Extract the (x, y) coordinate from the center of the cell holding the provided text.  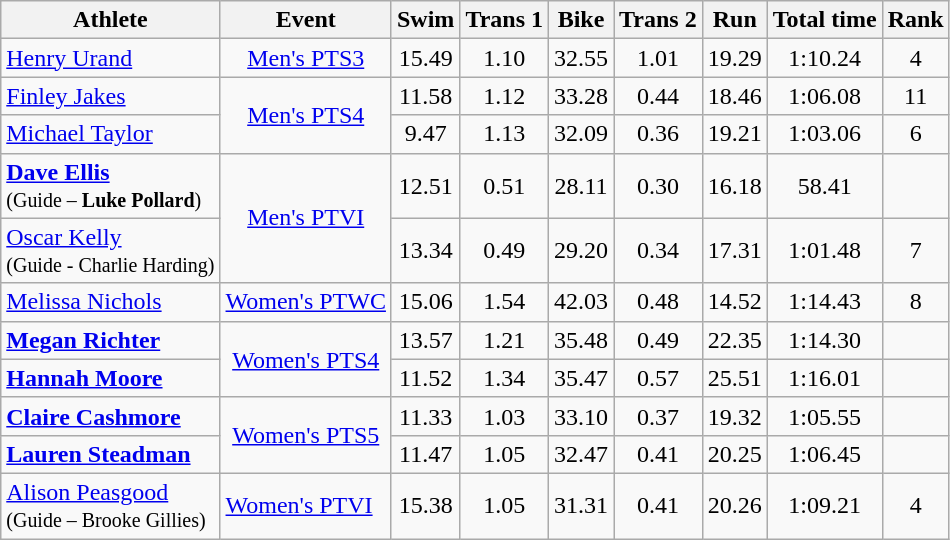
22.35 (734, 340)
0.48 (658, 302)
Finley Jakes (110, 96)
Men's PTVI (306, 218)
1:06.08 (824, 96)
1.13 (504, 134)
0.57 (658, 378)
1.10 (504, 58)
19.29 (734, 58)
0.37 (658, 416)
11.52 (425, 378)
Swim (425, 20)
18.46 (734, 96)
Trans 1 (504, 20)
20.26 (734, 506)
28.11 (582, 186)
Lauren Steadman (110, 454)
29.20 (582, 250)
11.58 (425, 96)
Michael Taylor (110, 134)
1:14.43 (824, 302)
13.34 (425, 250)
32.55 (582, 58)
Women's PTVI (306, 506)
1:05.55 (824, 416)
0.51 (504, 186)
15.38 (425, 506)
1:16.01 (824, 378)
58.41 (824, 186)
Bike (582, 20)
Hannah Moore (110, 378)
Athlete (110, 20)
Men's PTS3 (306, 58)
20.25 (734, 454)
11 (916, 96)
32.09 (582, 134)
Women's PTWC (306, 302)
0.30 (658, 186)
14.52 (734, 302)
35.48 (582, 340)
Women's PTS4 (306, 359)
1:09.21 (824, 506)
33.10 (582, 416)
6 (916, 134)
Oscar Kelly(Guide - Charlie Harding) (110, 250)
32.47 (582, 454)
1:14.30 (824, 340)
Henry Urand (110, 58)
Dave Ellis(Guide – Luke Pollard) (110, 186)
0.36 (658, 134)
Men's PTS4 (306, 115)
9.47 (425, 134)
19.32 (734, 416)
Women's PTS5 (306, 435)
11.33 (425, 416)
33.28 (582, 96)
1:03.06 (824, 134)
Trans 2 (658, 20)
1.12 (504, 96)
15.06 (425, 302)
1.01 (658, 58)
17.31 (734, 250)
1:10.24 (824, 58)
16.18 (734, 186)
1.54 (504, 302)
Rank (916, 20)
1:01.48 (824, 250)
42.03 (582, 302)
1:06.45 (824, 454)
19.21 (734, 134)
1.03 (504, 416)
0.44 (658, 96)
Total time (824, 20)
Event (306, 20)
0.34 (658, 250)
25.51 (734, 378)
12.51 (425, 186)
1.34 (504, 378)
Alison Peasgood(Guide – Brooke Gillies) (110, 506)
8 (916, 302)
Claire Cashmore (110, 416)
7 (916, 250)
35.47 (582, 378)
11.47 (425, 454)
31.31 (582, 506)
Megan Richter (110, 340)
Run (734, 20)
15.49 (425, 58)
13.57 (425, 340)
1.21 (504, 340)
Melissa Nichols (110, 302)
